Scan for the cell matching the given text and deliver its [x, y] coordinate at center. 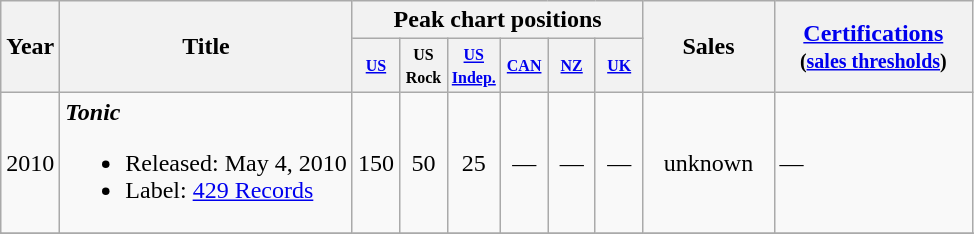
US Rock [424, 66]
25 [474, 163]
Title [206, 47]
Sales [708, 47]
150 [376, 163]
UK [619, 66]
Peak chart positions [498, 20]
Certifications(sales thresholds) [874, 47]
2010 [30, 163]
Year [30, 47]
NZ [572, 66]
50 [424, 163]
CAN [524, 66]
TonicReleased: May 4, 2010Label: 429 Records [206, 163]
US Indep. [474, 66]
US [376, 66]
unknown [708, 163]
